Return the [x, y] coordinate for the center point of the cell that contains the specified text.  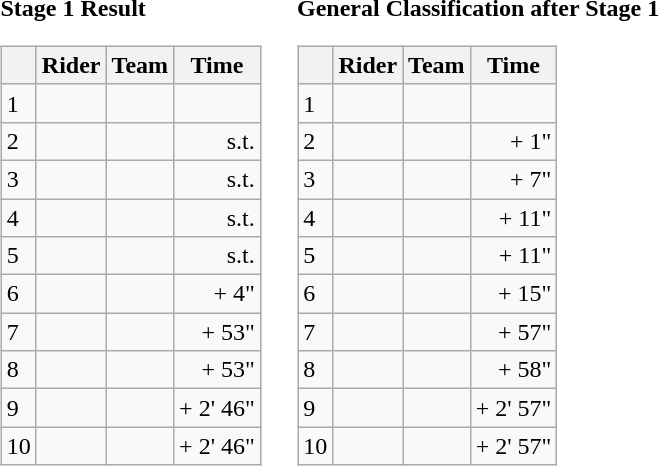
+ 58" [514, 370]
+ 57" [514, 332]
+ 1" [514, 141]
+ 7" [514, 179]
+ 15" [514, 294]
+ 4" [218, 294]
